Capture the cell that displays the provided text and extract its [x, y] central coordinate. 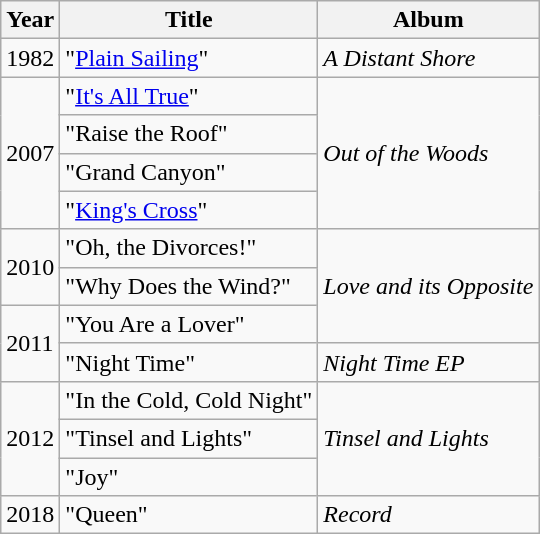
"You Are a Lover" [189, 324]
Tinsel and Lights [428, 438]
Love and its Opposite [428, 286]
2010 [30, 267]
Night Time EP [428, 362]
"It's All True" [189, 96]
Out of the Woods [428, 153]
2007 [30, 153]
"In the Cold, Cold Night" [189, 400]
"Plain Sailing" [189, 58]
2012 [30, 438]
"Tinsel and Lights" [189, 438]
"Raise the Roof" [189, 134]
Record [428, 515]
"Oh, the Divorces!" [189, 248]
"Grand Canyon" [189, 172]
"King's Cross" [189, 210]
"Night Time" [189, 362]
1982 [30, 58]
A Distant Shore [428, 58]
Title [189, 20]
Year [30, 20]
"Joy" [189, 477]
2018 [30, 515]
"Why Does the Wind?" [189, 286]
Album [428, 20]
2011 [30, 343]
"Queen" [189, 515]
